Find where the given text appears and provide that cell's center as [X, Y] coordinate. 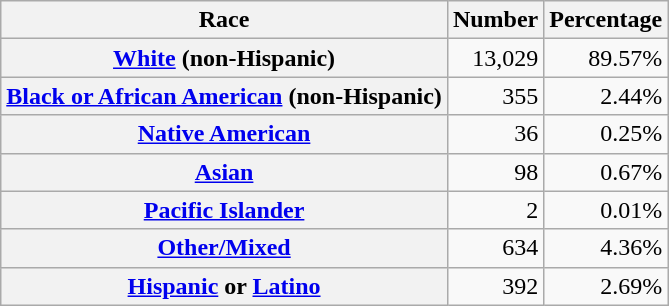
Native American [224, 134]
Other/Mixed [224, 248]
4.36% [606, 248]
0.25% [606, 134]
Asian [224, 172]
Race [224, 20]
98 [495, 172]
Hispanic or Latino [224, 286]
2.69% [606, 286]
13,029 [495, 58]
Percentage [606, 20]
White (non-Hispanic) [224, 58]
2 [495, 210]
36 [495, 134]
Pacific Islander [224, 210]
634 [495, 248]
355 [495, 96]
0.01% [606, 210]
0.67% [606, 172]
89.57% [606, 58]
Number [495, 20]
392 [495, 286]
Black or African American (non-Hispanic) [224, 96]
2.44% [606, 96]
